Provide the (X, Y) coordinate of the cell's center where the given text is located.  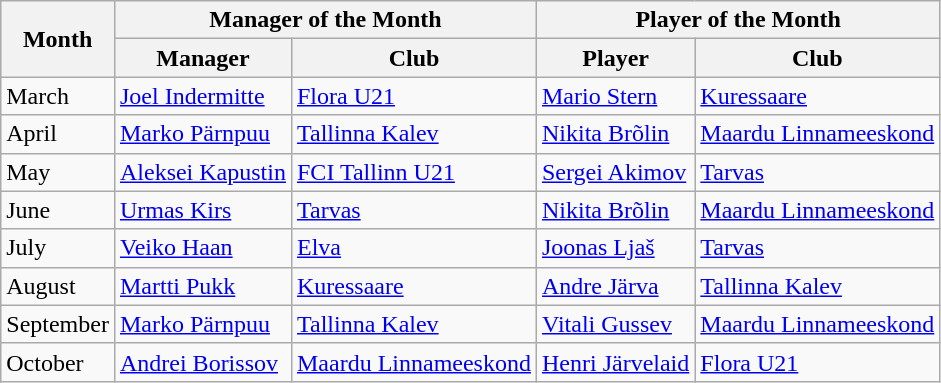
Joel Indermitte (202, 96)
FCI Tallinn U21 (414, 172)
May (58, 172)
Vitali Gussev (615, 324)
Player (615, 58)
Manager (202, 58)
Sergei Akimov (615, 172)
Andrei Borissov (202, 362)
Manager of the Month (325, 20)
April (58, 134)
Urmas Kirs (202, 210)
June (58, 210)
October (58, 362)
Joonas Ljaš (615, 248)
Aleksei Kapustin (202, 172)
Player of the Month (738, 20)
Elva (414, 248)
Andre Järva (615, 286)
Month (58, 39)
September (58, 324)
August (58, 286)
Martti Pukk (202, 286)
Mario Stern (615, 96)
Henri Järvelaid (615, 362)
Veiko Haan (202, 248)
July (58, 248)
March (58, 96)
